Output the [x, y] coordinate of the center of the cell containing the given text.  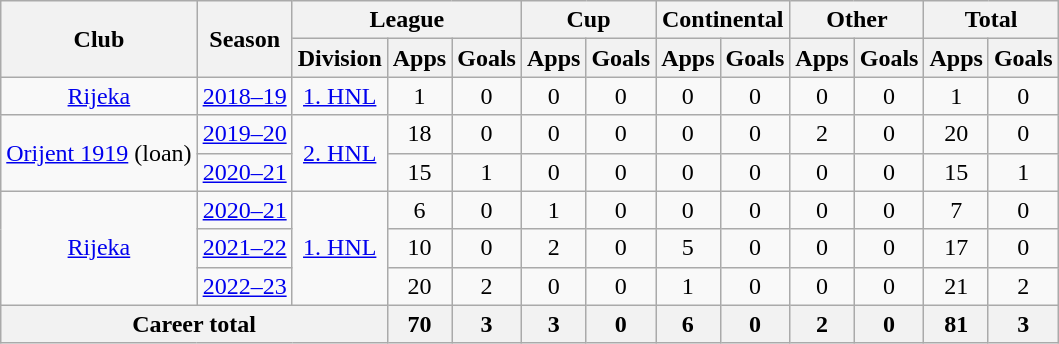
5 [688, 248]
League [406, 20]
Club [99, 39]
Other [857, 20]
2022–23 [244, 286]
Total [991, 20]
2021–22 [244, 248]
70 [419, 324]
Cup [588, 20]
Continental [723, 20]
7 [956, 210]
10 [419, 248]
18 [419, 134]
2018–19 [244, 96]
Career total [194, 324]
Season [244, 39]
Division [340, 58]
21 [956, 286]
Orijent 1919 (loan) [99, 153]
17 [956, 248]
2019–20 [244, 134]
81 [956, 324]
2. HNL [340, 153]
